Extract the (X, Y) coordinate from the center of the cell holding the provided text.  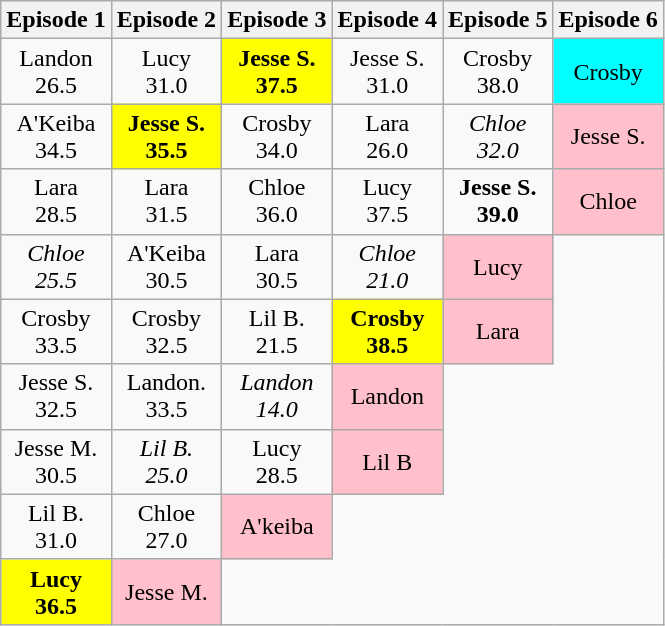
Episode 6 (608, 20)
Jesse M. (166, 592)
Chloe25.5 (56, 266)
Crosby (608, 72)
A'Keiba30.5 (166, 266)
Chloe21.0 (387, 266)
Jesse S. (608, 136)
Landon (387, 396)
Chloe27.0 (166, 526)
Lucy (497, 266)
Episode 3 (277, 20)
Jesse S.37.5 (277, 72)
Lil B.31.0 (56, 526)
Lucy37.5 (387, 202)
Jesse S.39.0 (497, 202)
Jesse S.31.0 (387, 72)
Episode 2 (166, 20)
Jesse S.35.5 (166, 136)
Lara (497, 332)
Lucy31.0 (166, 72)
Crosby33.5 (56, 332)
Crosby34.0 (277, 136)
Lara26.0 (387, 136)
Crosby38.5 (387, 332)
Episode 1 (56, 20)
Lucy28.5 (277, 462)
Chloe (608, 202)
Lil B (387, 462)
Jesse M.30.5 (56, 462)
Chloe36.0 (277, 202)
Lara31.5 (166, 202)
Lil B.25.0 (166, 462)
Landon14.0 (277, 396)
Landon26.5 (56, 72)
Jesse S.32.5 (56, 396)
Lucy36.5 (56, 592)
Crosby32.5 (166, 332)
Landon.33.5 (166, 396)
Crosby38.0 (497, 72)
Episode 5 (497, 20)
Chloe32.0 (497, 136)
Lara30.5 (277, 266)
Lil B.21.5 (277, 332)
A'keiba (277, 526)
Lara28.5 (56, 202)
Episode 4 (387, 20)
A'Keiba34.5 (56, 136)
